From the cell containing the given text, extract its center point as (x, y) coordinate. 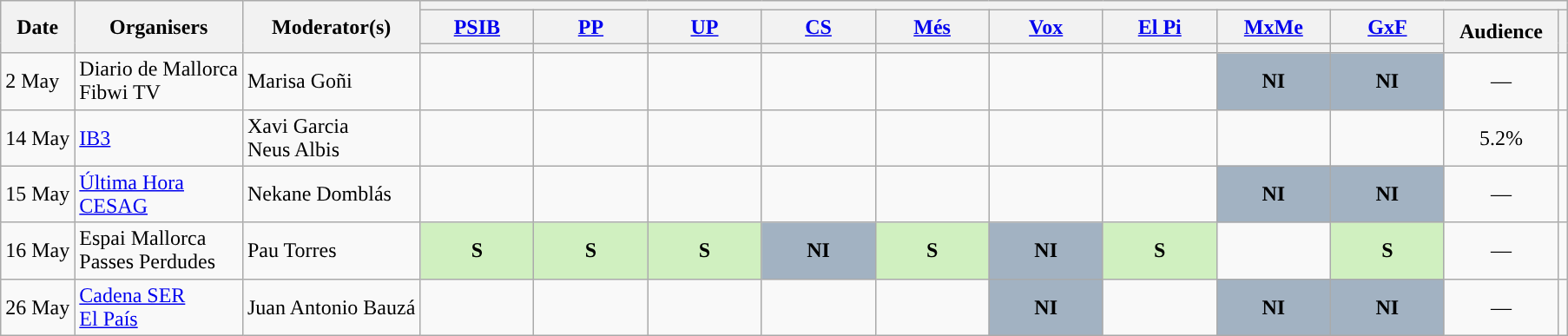
5.2% (1500, 137)
El Pi (1160, 27)
Més (932, 27)
UP (705, 27)
Juan Antonio Bauzá (331, 307)
Espai MallorcaPasses Perdudes (159, 250)
GxF (1387, 27)
MxMe (1273, 27)
Cadena SEREl País (159, 307)
Xavi GarciaNeus Albis (331, 137)
14 May (38, 137)
CS (818, 27)
15 May (38, 194)
2 May (38, 82)
Marisa Goñi (331, 82)
16 May (38, 250)
PSIB (478, 27)
PP (590, 27)
IB3 (159, 137)
Diario de MallorcaFibwi TV (159, 82)
Moderator(s) (331, 27)
Última HoraCESAG (159, 194)
Organisers (159, 27)
26 May (38, 307)
Audience (1500, 31)
Nekane Domblás (331, 194)
Pau Torres (331, 250)
Vox (1045, 27)
Date (38, 27)
